Output the [x, y] coordinate of the center of the cell containing the given text.  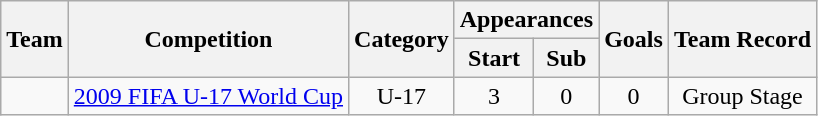
2009 FIFA U-17 World Cup [208, 96]
Start [494, 58]
Group Stage [742, 96]
Team Record [742, 39]
Category [402, 39]
Team [35, 39]
Appearances [526, 20]
3 [494, 96]
Competition [208, 39]
Goals [634, 39]
U-17 [402, 96]
Sub [566, 58]
